Search for the cell housing the specified text and yield its (X, Y) center coordinate. 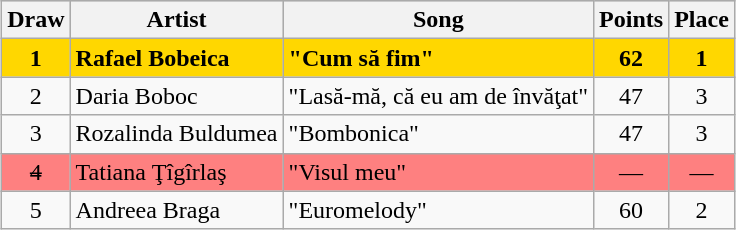
Rozalinda Buldumea (176, 134)
5 (36, 210)
"Visul meu" (438, 172)
"Lasă-mă, că eu am de învăţat" (438, 96)
Points (632, 20)
Andreea Braga (176, 210)
62 (632, 58)
"Euromelody" (438, 210)
Song (438, 20)
60 (632, 210)
Daria Boboc (176, 96)
Rafael Bobeica (176, 58)
Artist (176, 20)
"Bombonica" (438, 134)
Tatiana Ţîgîrlaş (176, 172)
4 (36, 172)
Draw (36, 20)
"Cum să fim" (438, 58)
Place (702, 20)
